Detect which cell encompasses the target text, then output its (x, y) center coordinate. 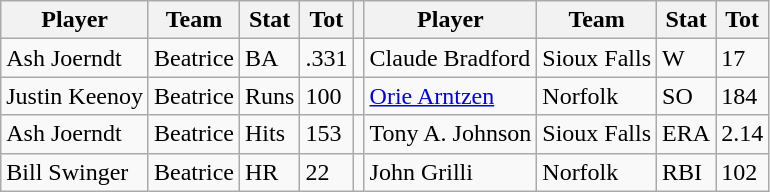
HR (269, 172)
BA (269, 58)
Bill Swinger (75, 172)
100 (326, 96)
ERA (686, 134)
Hits (269, 134)
Runs (269, 96)
153 (326, 134)
SO (686, 96)
RBI (686, 172)
2.14 (742, 134)
W (686, 58)
184 (742, 96)
Claude Bradford (450, 58)
John Grilli (450, 172)
17 (742, 58)
22 (326, 172)
Orie Arntzen (450, 96)
.331 (326, 58)
102 (742, 172)
Tony A. Johnson (450, 134)
Justin Keenoy (75, 96)
